Detect which cell encompasses the target text, then output its (X, Y) center coordinate. 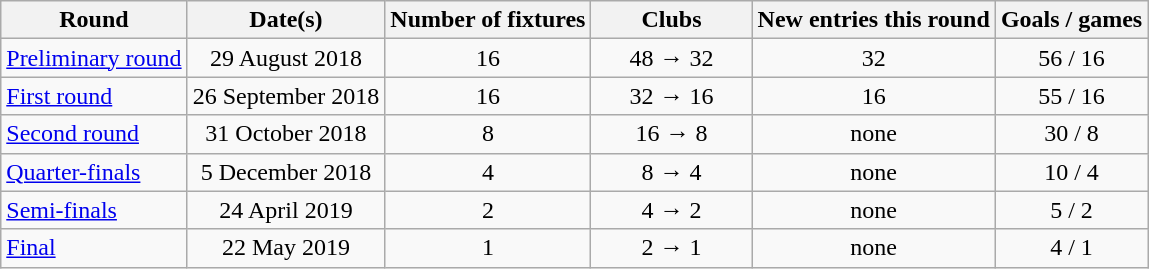
Clubs (672, 20)
Date(s) (286, 20)
Goals / games (1071, 20)
Number of fixtures (488, 20)
4 → 2 (672, 210)
Second round (94, 134)
2 → 1 (672, 248)
8 → 4 (672, 172)
31 October 2018 (286, 134)
5 / 2 (1071, 210)
Semi-finals (94, 210)
First round (94, 96)
8 (488, 134)
29 August 2018 (286, 58)
24 April 2019 (286, 210)
4 / 1 (1071, 248)
55 / 16 (1071, 96)
New entries this round (874, 20)
Round (94, 20)
10 / 4 (1071, 172)
56 / 16 (1071, 58)
2 (488, 210)
26 September 2018 (286, 96)
Preliminary round (94, 58)
Quarter-finals (94, 172)
32 → 16 (672, 96)
22 May 2019 (286, 248)
5 December 2018 (286, 172)
1 (488, 248)
32 (874, 58)
30 / 8 (1071, 134)
48 → 32 (672, 58)
4 (488, 172)
Final (94, 248)
16 → 8 (672, 134)
